For the text-containing cell, return its midpoint in [x, y] coordinate format. 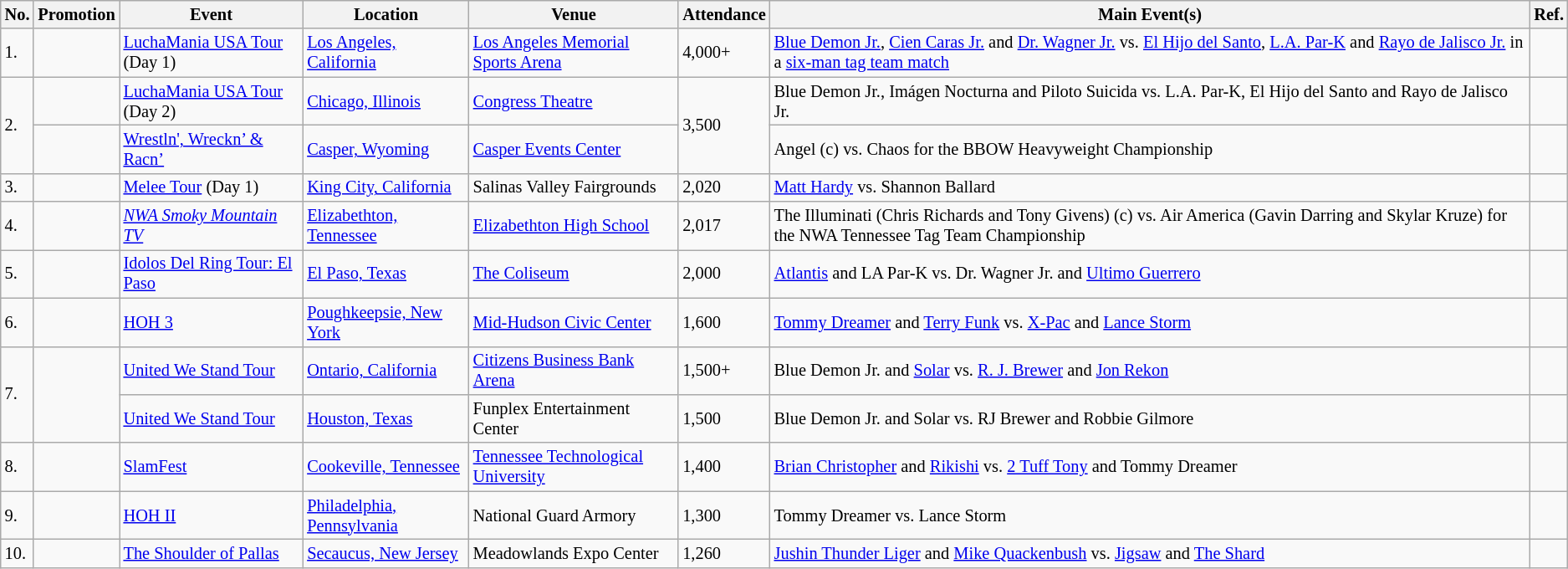
NWA Smoky Mountain TV [212, 226]
Idolos Del Ring Tour: El Paso [212, 274]
King City, California [386, 187]
Cookeville, Tennessee [386, 467]
Main Event(s) [1151, 14]
1,300 [724, 515]
Brian Christopher and Rikishi vs. 2 Tuff Tony and Tommy Dreamer [1151, 467]
Chicago, Illinois [386, 101]
Matt Hardy vs. Shannon Ballard [1151, 187]
The Shoulder of Pallas [212, 553]
Los Angeles, California [386, 53]
Los Angeles Memorial Sports Arena [574, 53]
National Guard Armory [574, 515]
Promotion [76, 14]
Venue [574, 14]
Ref. [1549, 14]
1. [18, 53]
2. [18, 126]
The Illuminati (Chris Richards and Tony Givens) (c) vs. Air America (Gavin Darring and Skylar Kruze) for the NWA Tennessee Tag Team Championship [1151, 226]
4. [18, 226]
Location [386, 14]
Event [212, 14]
Atlantis and LA Par-K vs. Dr. Wagner Jr. and Ultimo Guerrero [1151, 274]
10. [18, 553]
LuchaMania USA Tour (Day 1) [212, 53]
HOH II [212, 515]
Blue Demon Jr. and Solar vs. R. J. Brewer and Jon Rekon [1151, 371]
Ontario, California [386, 371]
Attendance [724, 14]
9. [18, 515]
7. [18, 395]
1,600 [724, 322]
Tommy Dreamer and Terry Funk vs. X-Pac and Lance Storm [1151, 322]
Citizens Business Bank Arena [574, 371]
4,000+ [724, 53]
Philadelphia, Pennsylvania [386, 515]
Poughkeepsie, New York [386, 322]
Mid-Hudson Civic Center [574, 322]
Angel (c) vs. Chaos for the BBOW Heavyweight Championship [1151, 149]
Tommy Dreamer vs. Lance Storm [1151, 515]
Blue Demon Jr., Imágen Nocturna and Piloto Suicida vs. L.A. Par-K, El Hijo del Santo and Rayo de Jalisco Jr. [1151, 101]
Elizabethton, Tennessee [386, 226]
Meadowlands Expo Center [574, 553]
Congress Theatre [574, 101]
No. [18, 14]
Salinas Valley Fairgrounds [574, 187]
El Paso, Texas [386, 274]
3,500 [724, 126]
Blue Demon Jr. and Solar vs. RJ Brewer and Robbie Gilmore [1151, 418]
Melee Tour (Day 1) [212, 187]
2,000 [724, 274]
HOH 3 [212, 322]
1,400 [724, 467]
Blue Demon Jr., Cien Caras Jr. and Dr. Wagner Jr. vs. El Hijo del Santo, L.A. Par-K and Rayo de Jalisco Jr. in a six-man tag team match [1151, 53]
1,260 [724, 553]
1,500+ [724, 371]
5. [18, 274]
SlamFest [212, 467]
Houston, Texas [386, 418]
Tennessee Technological University [574, 467]
The Coliseum [574, 274]
Wrestln', Wreckn’ & Racn’ [212, 149]
1,500 [724, 418]
Casper, Wyoming [386, 149]
Elizabethton High School [574, 226]
2,020 [724, 187]
Casper Events Center [574, 149]
6. [18, 322]
Jushin Thunder Liger and Mike Quackenbush vs. Jigsaw and The Shard [1151, 553]
8. [18, 467]
Secaucus, New Jersey [386, 553]
LuchaMania USA Tour (Day 2) [212, 101]
2,017 [724, 226]
Funplex Entertainment Center [574, 418]
3. [18, 187]
